Output the [x, y] coordinate of the center of the cell containing the given text.  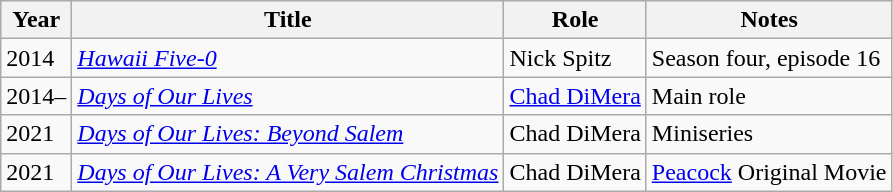
Days of Our Lives: A Very Salem Christmas [288, 172]
Miniseries [769, 134]
Season four, episode 16 [769, 58]
Peacock Original Movie [769, 172]
Main role [769, 96]
Days of Our Lives: Beyond Salem [288, 134]
Role [575, 20]
Nick Spitz [575, 58]
2014 [36, 58]
2014– [36, 96]
Notes [769, 20]
Year [36, 20]
Days of Our Lives [288, 96]
Title [288, 20]
Hawaii Five-0 [288, 58]
